Return the (X, Y) coordinate for the center point of the cell that contains the specified text.  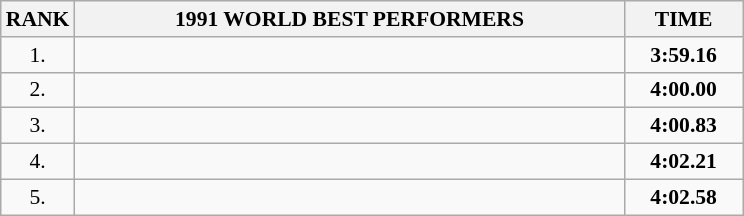
4. (38, 162)
4:00.00 (684, 90)
1. (38, 55)
4:00.83 (684, 126)
4:02.58 (684, 197)
3. (38, 126)
4:02.21 (684, 162)
5. (38, 197)
RANK (38, 19)
3:59.16 (684, 55)
TIME (684, 19)
2. (38, 90)
1991 WORLD BEST PERFORMERS (349, 19)
